From the cell containing the given text, extract its center point as [X, Y] coordinate. 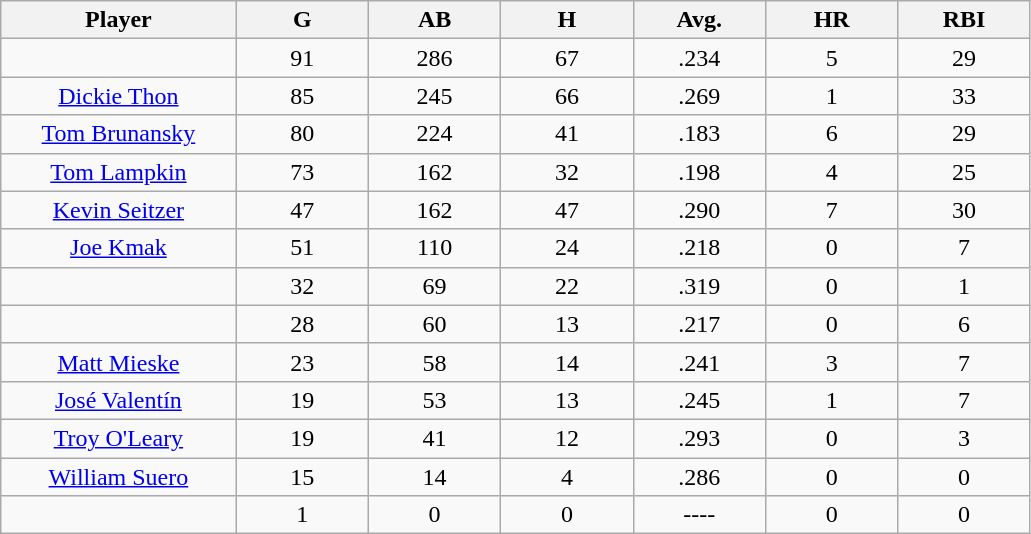
73 [302, 172]
William Suero [118, 477]
.241 [699, 362]
67 [567, 58]
28 [302, 324]
24 [567, 248]
.245 [699, 400]
15 [302, 477]
Tom Brunansky [118, 134]
.183 [699, 134]
AB [434, 20]
---- [699, 515]
.269 [699, 96]
60 [434, 324]
H [567, 20]
Joe Kmak [118, 248]
.286 [699, 477]
22 [567, 286]
110 [434, 248]
85 [302, 96]
.217 [699, 324]
80 [302, 134]
33 [964, 96]
.198 [699, 172]
RBI [964, 20]
HR [831, 20]
.293 [699, 438]
Dickie Thon [118, 96]
Player [118, 20]
286 [434, 58]
91 [302, 58]
69 [434, 286]
25 [964, 172]
.290 [699, 210]
.218 [699, 248]
245 [434, 96]
.234 [699, 58]
Troy O'Leary [118, 438]
23 [302, 362]
Matt Mieske [118, 362]
12 [567, 438]
Kevin Seitzer [118, 210]
5 [831, 58]
G [302, 20]
224 [434, 134]
Avg. [699, 20]
58 [434, 362]
.319 [699, 286]
66 [567, 96]
Tom Lampkin [118, 172]
51 [302, 248]
José Valentín [118, 400]
53 [434, 400]
30 [964, 210]
